Determine the (x, y) coordinate at the center of the cell enclosing the given text.  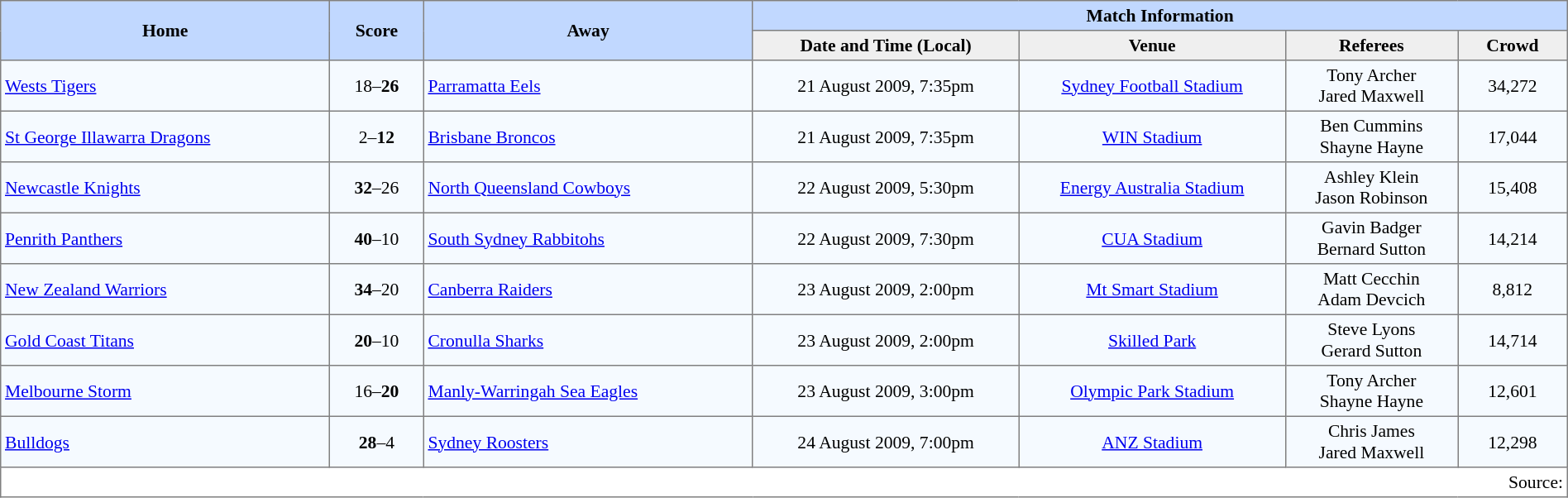
Skilled Park (1152, 340)
23 August 2009, 3:00pm (886, 391)
Cronulla Sharks (588, 340)
20–10 (377, 340)
17,044 (1513, 136)
Wests Tigers (165, 86)
Sydney Roosters (588, 442)
Canberra Raiders (588, 290)
Melbourne Storm (165, 391)
Sydney Football Stadium (1152, 86)
WIN Stadium (1152, 136)
Score (377, 31)
12,298 (1513, 442)
2–12 (377, 136)
34,272 (1513, 86)
15,408 (1513, 188)
North Queensland Cowboys (588, 188)
ANZ Stadium (1152, 442)
Tony ArcherShayne Hayne (1371, 391)
Venue (1152, 45)
22 August 2009, 5:30pm (886, 188)
Referees (1371, 45)
Newcastle Knights (165, 188)
Date and Time (Local) (886, 45)
14,214 (1513, 238)
CUA Stadium (1152, 238)
Crowd (1513, 45)
40–10 (377, 238)
Away (588, 31)
Ashley KleinJason Robinson (1371, 188)
28–4 (377, 442)
18–26 (377, 86)
12,601 (1513, 391)
Steve LyonsGerard Sutton (1371, 340)
St George Illawarra Dragons (165, 136)
14,714 (1513, 340)
32–26 (377, 188)
Brisbane Broncos (588, 136)
Home (165, 31)
Match Information (1159, 16)
Mt Smart Stadium (1152, 290)
Gold Coast Titans (165, 340)
Bulldogs (165, 442)
Chris JamesJared Maxwell (1371, 442)
34–20 (377, 290)
16–20 (377, 391)
22 August 2009, 7:30pm (886, 238)
Matt CecchinAdam Devcich (1371, 290)
8,812 (1513, 290)
Ben CumminsShayne Hayne (1371, 136)
New Zealand Warriors (165, 290)
Manly-Warringah Sea Eagles (588, 391)
Olympic Park Stadium (1152, 391)
24 August 2009, 7:00pm (886, 442)
Energy Australia Stadium (1152, 188)
Tony ArcherJared Maxwell (1371, 86)
Penrith Panthers (165, 238)
Gavin BadgerBernard Sutton (1371, 238)
Source: (784, 482)
Parramatta Eels (588, 86)
South Sydney Rabbitohs (588, 238)
